Scan for the cell matching the given text and deliver its [X, Y] coordinate at center. 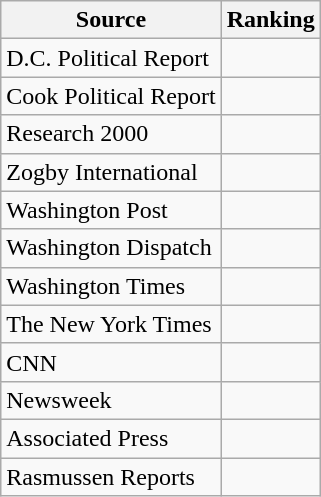
Washington Dispatch [111, 248]
CNN [111, 362]
Research 2000 [111, 134]
Washington Times [111, 286]
The New York Times [111, 324]
Cook Political Report [111, 96]
Source [111, 20]
Ranking [270, 20]
Washington Post [111, 210]
Zogby International [111, 172]
Associated Press [111, 438]
D.C. Political Report [111, 58]
Rasmussen Reports [111, 477]
Newsweek [111, 400]
